Scan for the cell matching the given text and deliver its [X, Y] coordinate at center. 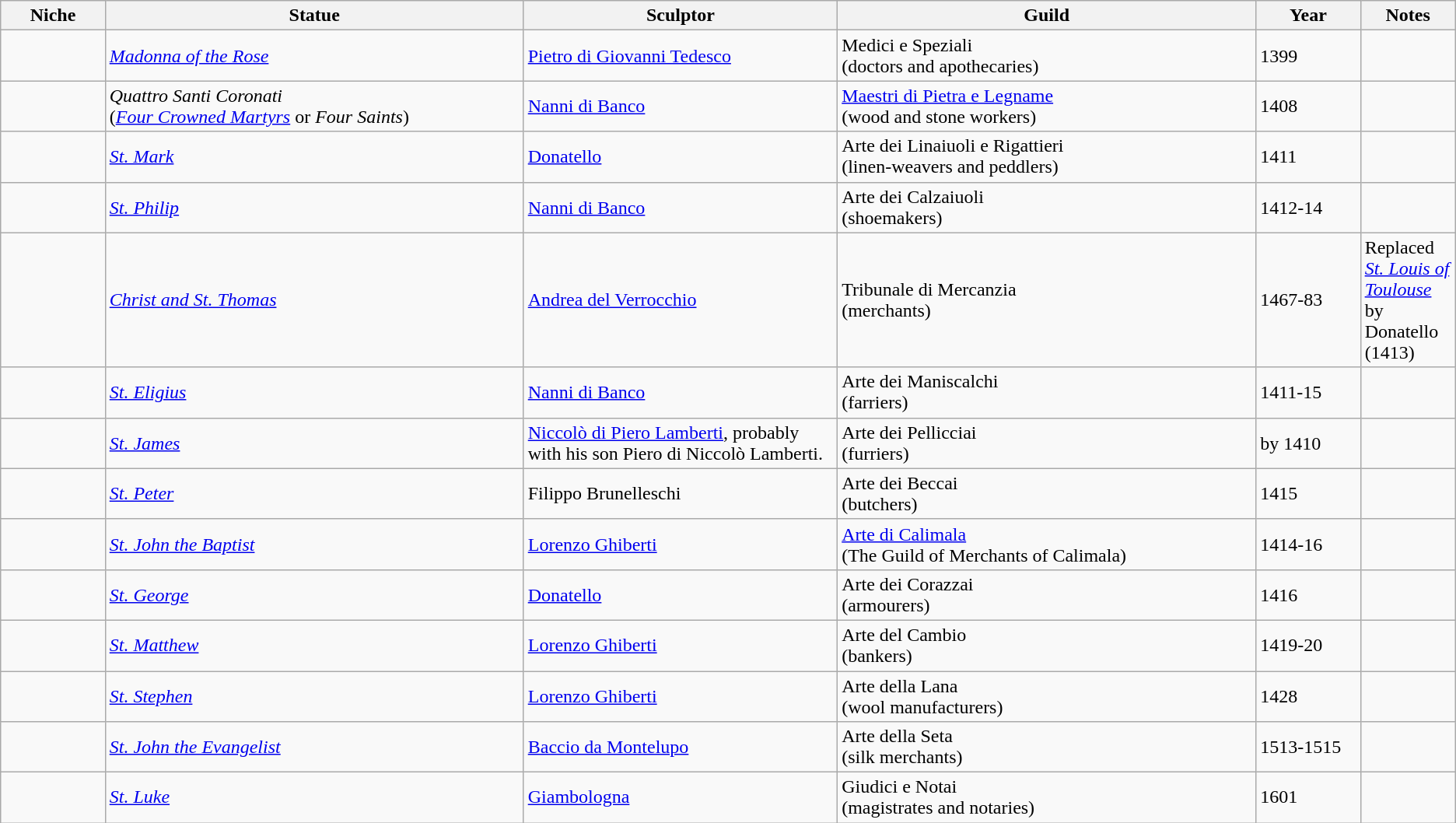
Filippo Brunelleschi [680, 493]
Arte dei Maniscalchi(farriers) [1047, 392]
Medici e Speziali(doctors and apothecaries) [1047, 56]
Year [1308, 16]
Giudici e Notai(magistrates and notaries) [1047, 798]
Arte di Calimala(The Guild of Merchants of Calimala) [1047, 545]
by 1410 [1308, 443]
Arte dei Calzaiuoli(shoemakers) [1047, 207]
1411 [1308, 157]
St. John the Evangelist [314, 747]
St. John the Baptist [314, 545]
St. Mark [314, 157]
1416 [1308, 594]
Pietro di Giovanni Tedesco [680, 56]
1419-20 [1308, 646]
Niccolò di Piero Lamberti, probably with his son Piero di Niccolò Lamberti. [680, 443]
St. Stephen [314, 695]
1428 [1308, 695]
Arte dei Corazzai(armourers) [1047, 594]
Replaced St. Louis of Toulouse by Donatello (1413) [1408, 300]
Statue [314, 16]
Arte della Lana(wool manufacturers) [1047, 695]
1412-14 [1308, 207]
St. Eligius [314, 392]
Niche [53, 16]
Giambologna [680, 798]
St. George [314, 594]
1414-16 [1308, 545]
St. Philip [314, 207]
1415 [1308, 493]
Arte del Cambio(bankers) [1047, 646]
Arte della Seta(silk merchants) [1047, 747]
Christ and St. Thomas [314, 300]
Maestri di Pietra e Legname(wood and stone workers) [1047, 106]
1467-83 [1308, 300]
St. Peter [314, 493]
Guild [1047, 16]
Quattro Santi Coronati(Four Crowned Martyrs or Four Saints) [314, 106]
1408 [1308, 106]
Tribunale di Mercanzia(merchants) [1047, 300]
St. James [314, 443]
Sculptor [680, 16]
1411-15 [1308, 392]
1601 [1308, 798]
Andrea del Verrocchio [680, 300]
1513-1515 [1308, 747]
Arte dei Beccai(butchers) [1047, 493]
Baccio da Montelupo [680, 747]
St. Matthew [314, 646]
Madonna of the Rose [314, 56]
1399 [1308, 56]
St. Luke [314, 798]
Arte dei Linaiuoli e Rigattieri(linen-weavers and peddlers) [1047, 157]
Notes [1408, 16]
Arte dei Pellicciai(furriers) [1047, 443]
